Locate the cell with the specified text and output its [x, y] center coordinate. 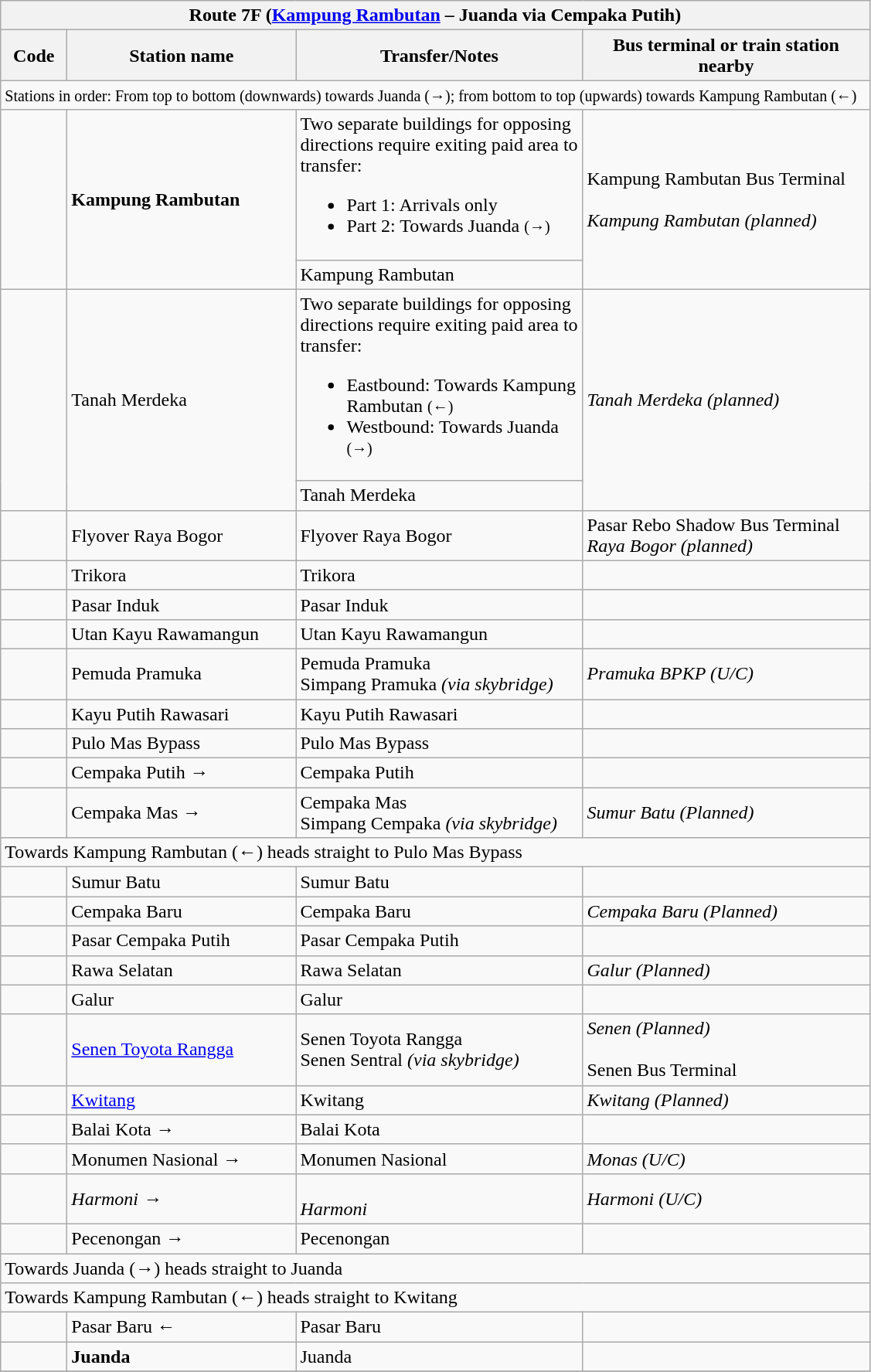
Towards Juanda (→) heads straight to Juanda [435, 1268]
Harmoni (U/C) [726, 1198]
Cempaka Mas → [182, 813]
Two separate buildings for opposing directions require exiting paid area to transfer:Part 1: Arrivals onlyPart 2: Towards Juanda (→) [439, 185]
Cempaka Mas Simpang Cempaka (via skybridge) [439, 813]
Senen Toyota Rangga [182, 1050]
Monumen Nasional → [182, 1159]
Kwitang (Planned) [726, 1100]
Pasar Baru [439, 1327]
Monas (U/C) [726, 1159]
Code [34, 56]
Senen (Planned) Senen Bus Terminal [726, 1050]
Station name [182, 56]
Balai Kota [439, 1129]
Cempaka Putih [439, 773]
Balai Kota → [182, 1129]
Harmoni → [182, 1198]
Kampung Rambutan Bus Terminal Kampung Rambutan (planned) [726, 199]
Cempaka Putih → [182, 773]
Monumen Nasional [439, 1159]
Pasar Baru ← [182, 1327]
Pecenongan → [182, 1238]
Towards Kampung Rambutan (←) heads straight to Pulo Mas Bypass [435, 853]
Stations in order: From top to bottom (downwards) towards Juanda (→); from bottom to top (upwards) towards Kampung Rambutan (←) [435, 95]
Galur (Planned) [726, 970]
Pramuka BPKP (U/C) [726, 674]
Pecenongan [439, 1238]
Harmoni [439, 1198]
Transfer/Notes [439, 56]
Sumur Batu (Planned) [726, 813]
Senen Toyota Rangga Senen Sentral (via skybridge) [439, 1050]
Cempaka Baru (Planned) [726, 911]
Pemuda Pramuka [182, 674]
Route 7F (Kampung Rambutan – Juanda via Cempaka Putih) [435, 15]
Pasar Rebo Shadow Bus Terminal Raya Bogor (planned) [726, 535]
Tanah Merdeka (planned) [726, 400]
Bus terminal or train station nearby [726, 56]
Towards Kampung Rambutan (←) heads straight to Kwitang [435, 1298]
Pemuda Pramuka Simpang Pramuka (via skybridge) [439, 674]
